Scan for the cell matching the given text and deliver its (X, Y) coordinate at center. 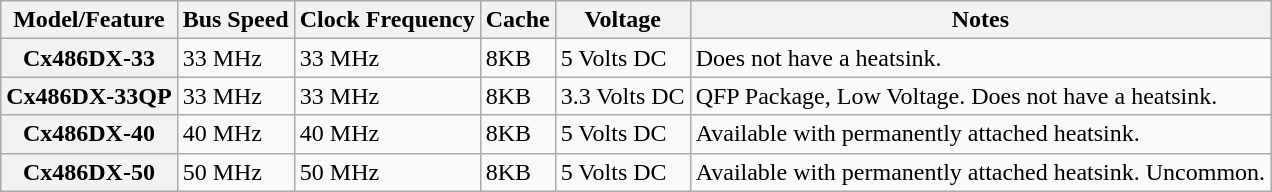
Clock Frequency (387, 20)
QFP Package, Low Voltage. Does not have a heatsink. (980, 96)
Cache (518, 20)
Voltage (622, 20)
Available with permanently attached heatsink. Uncommon. (980, 172)
Model/Feature (89, 20)
Cx486DX-33QP (89, 96)
Cx486DX-33 (89, 58)
3.3 Volts DC (622, 96)
Cx486DX-50 (89, 172)
Available with permanently attached heatsink. (980, 134)
Notes (980, 20)
Cx486DX-40 (89, 134)
Bus Speed (236, 20)
Does not have a heatsink. (980, 58)
